Capture the cell that displays the provided text and extract its (x, y) central coordinate. 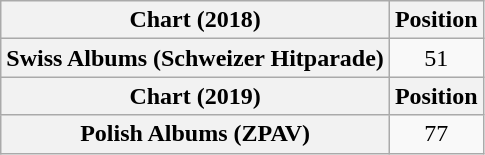
Swiss Albums (Schweizer Hitparade) (196, 58)
Chart (2019) (196, 96)
Chart (2018) (196, 20)
Polish Albums (ZPAV) (196, 134)
77 (436, 134)
51 (436, 58)
